Capture the cell that displays the provided text and extract its [X, Y] central coordinate. 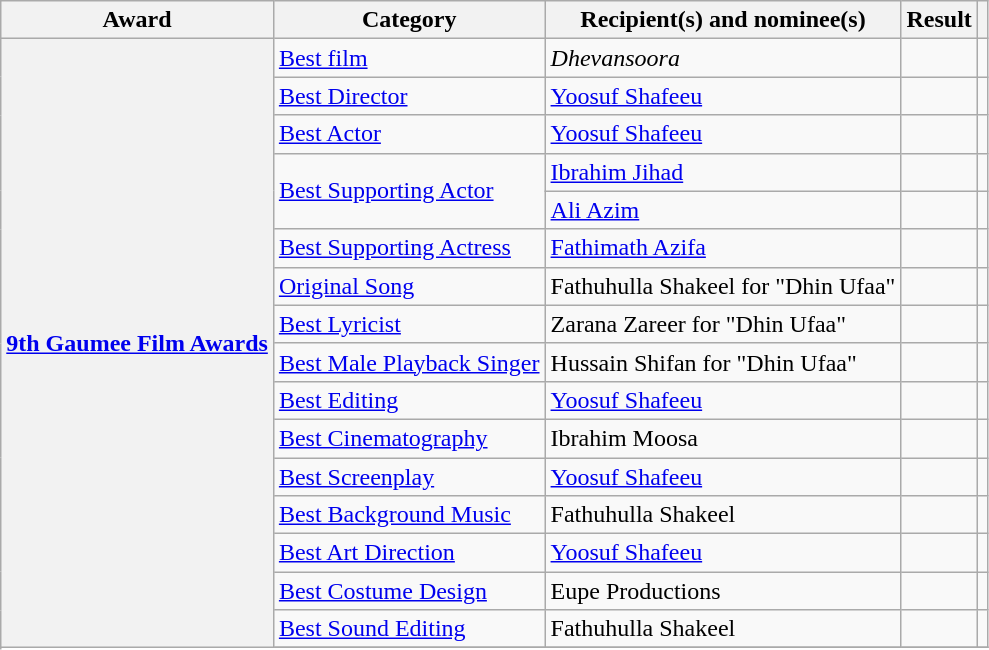
Original Song [409, 286]
Best Screenplay [409, 477]
Result [939, 20]
Best Costume Design [409, 591]
Best Supporting Actor [409, 191]
Fathimath Azifa [723, 248]
9th Gaumee Film Awards [138, 344]
Award [138, 20]
Best Lyricist [409, 324]
Best Actor [409, 134]
Fathuhulla Shakeel for "Dhin Ufaa" [723, 286]
Ibrahim Jihad [723, 172]
Dhevansoora [723, 58]
Recipient(s) and nominee(s) [723, 20]
Best Director [409, 96]
Best Supporting Actress [409, 248]
Best film [409, 58]
Ibrahim Moosa [723, 438]
Best Male Playback Singer [409, 362]
Best Sound Editing [409, 629]
Best Cinematography [409, 438]
Zarana Zareer for "Dhin Ufaa" [723, 324]
Best Background Music [409, 515]
Ali Azim [723, 210]
Category [409, 20]
Hussain Shifan for "Dhin Ufaa" [723, 362]
Best Art Direction [409, 553]
Best Editing [409, 400]
Eupe Productions [723, 591]
